For the text-containing cell, return its midpoint in (X, Y) coordinate format. 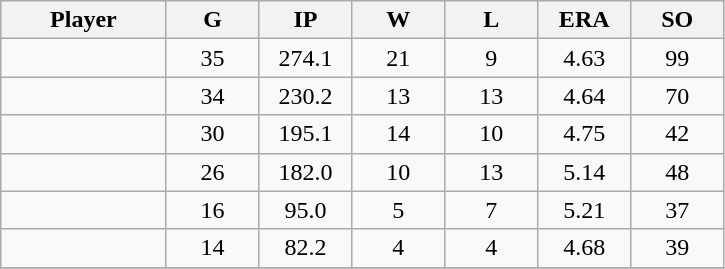
4.63 (584, 58)
5.21 (584, 210)
Player (84, 20)
5 (398, 210)
IP (306, 20)
95.0 (306, 210)
5.14 (584, 172)
274.1 (306, 58)
39 (678, 248)
34 (212, 96)
G (212, 20)
W (398, 20)
4.75 (584, 134)
99 (678, 58)
ERA (584, 20)
82.2 (306, 248)
SO (678, 20)
48 (678, 172)
4.64 (584, 96)
42 (678, 134)
16 (212, 210)
230.2 (306, 96)
182.0 (306, 172)
4.68 (584, 248)
30 (212, 134)
21 (398, 58)
35 (212, 58)
70 (678, 96)
37 (678, 210)
7 (492, 210)
26 (212, 172)
9 (492, 58)
195.1 (306, 134)
L (492, 20)
